Extract the [X, Y] coordinate from the center of the cell holding the provided text.  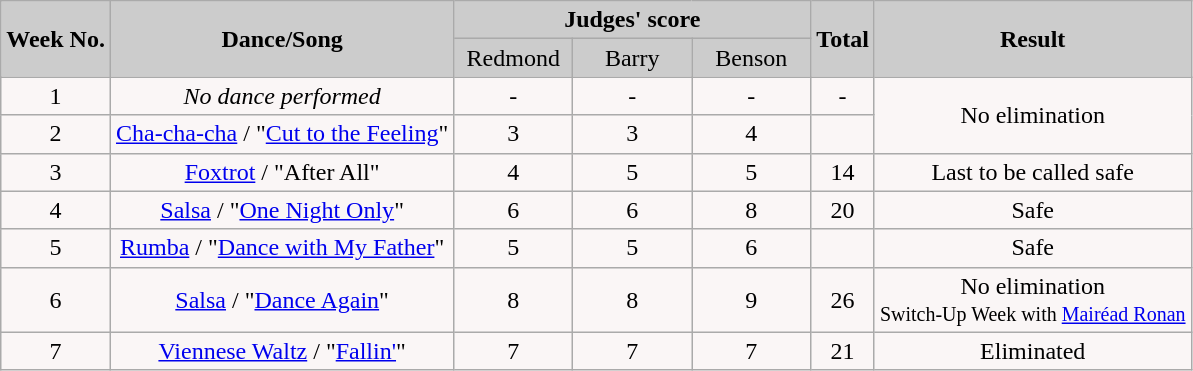
Total [843, 39]
No elimination [1032, 115]
1 [56, 96]
Eliminated [1032, 351]
Redmond [514, 58]
Salsa / "Dance Again" [282, 300]
Benson [752, 58]
Cha-cha-cha / "Cut to the Feeling" [282, 134]
Week No. [56, 39]
Last to be called safe [1032, 172]
20 [843, 210]
Barry [632, 58]
Foxtrot / "After All" [282, 172]
No eliminationSwitch-Up Week with Mairéad Ronan [1032, 300]
Result [1032, 39]
14 [843, 172]
Rumba / "Dance with My Father" [282, 248]
Dance/Song [282, 39]
26 [843, 300]
No dance performed [282, 96]
9 [752, 300]
Salsa / "One Night Only" [282, 210]
Judges' score [632, 20]
21 [843, 351]
2 [56, 134]
Viennese Waltz / "Fallin'" [282, 351]
